Locate the cell with the specified text and output its [x, y] center coordinate. 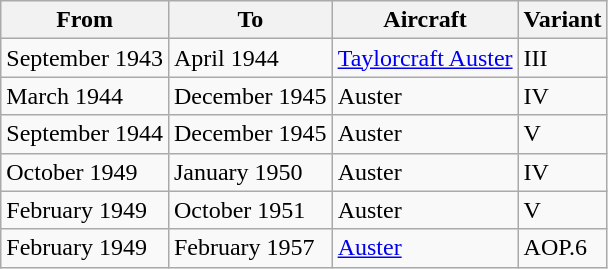
To [250, 20]
October 1951 [250, 210]
April 1944 [250, 58]
September 1943 [85, 58]
Taylorcraft Auster [425, 58]
March 1944 [85, 96]
September 1944 [85, 134]
AOP.6 [562, 248]
October 1949 [85, 172]
Variant [562, 20]
February 1957 [250, 248]
From [85, 20]
Aircraft [425, 20]
January 1950 [250, 172]
III [562, 58]
